Pinpoint the cell where the given text exists, returning its [X, Y] midpoint coordinate. 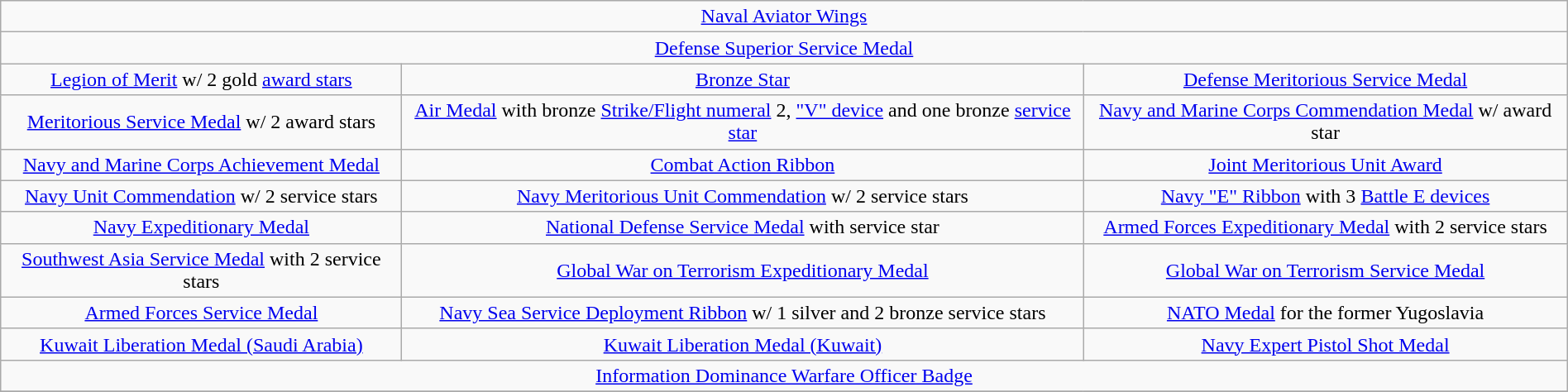
Legion of Merit w/ 2 gold award stars [202, 79]
Air Medal with bronze Strike/Flight numeral 2, "V" device and one bronze service star [743, 122]
Navy Expeditionary Medal [202, 227]
Navy and Marine Corps Achievement Medal [202, 165]
Combat Action Ribbon [743, 165]
Armed Forces Service Medal [202, 313]
Southwest Asia Service Medal with 2 service stars [202, 270]
Navy Meritorious Unit Commendation w/ 2 service stars [743, 196]
Navy "E" Ribbon with 3 Battle E devices [1325, 196]
Defense Meritorious Service Medal [1325, 79]
Navy Sea Service Deployment Ribbon w/ 1 silver and 2 bronze service stars [743, 313]
Armed Forces Expeditionary Medal with 2 service stars [1325, 227]
Joint Meritorious Unit Award [1325, 165]
Navy Expert Pistol Shot Medal [1325, 344]
NATO Medal for the former Yugoslavia [1325, 313]
Bronze Star [743, 79]
Meritorious Service Medal w/ 2 award stars [202, 122]
Defense Superior Service Medal [784, 48]
Naval Aviator Wings [784, 17]
Navy Unit Commendation w/ 2 service stars [202, 196]
Kuwait Liberation Medal (Kuwait) [743, 344]
Information Dominance Warfare Officer Badge [784, 375]
Global War on Terrorism Expeditionary Medal [743, 270]
National Defense Service Medal with service star [743, 227]
Global War on Terrorism Service Medal [1325, 270]
Navy and Marine Corps Commendation Medal w/ award star [1325, 122]
Kuwait Liberation Medal (Saudi Arabia) [202, 344]
